Extract the (X, Y) coordinate from the center of the cell holding the provided text.  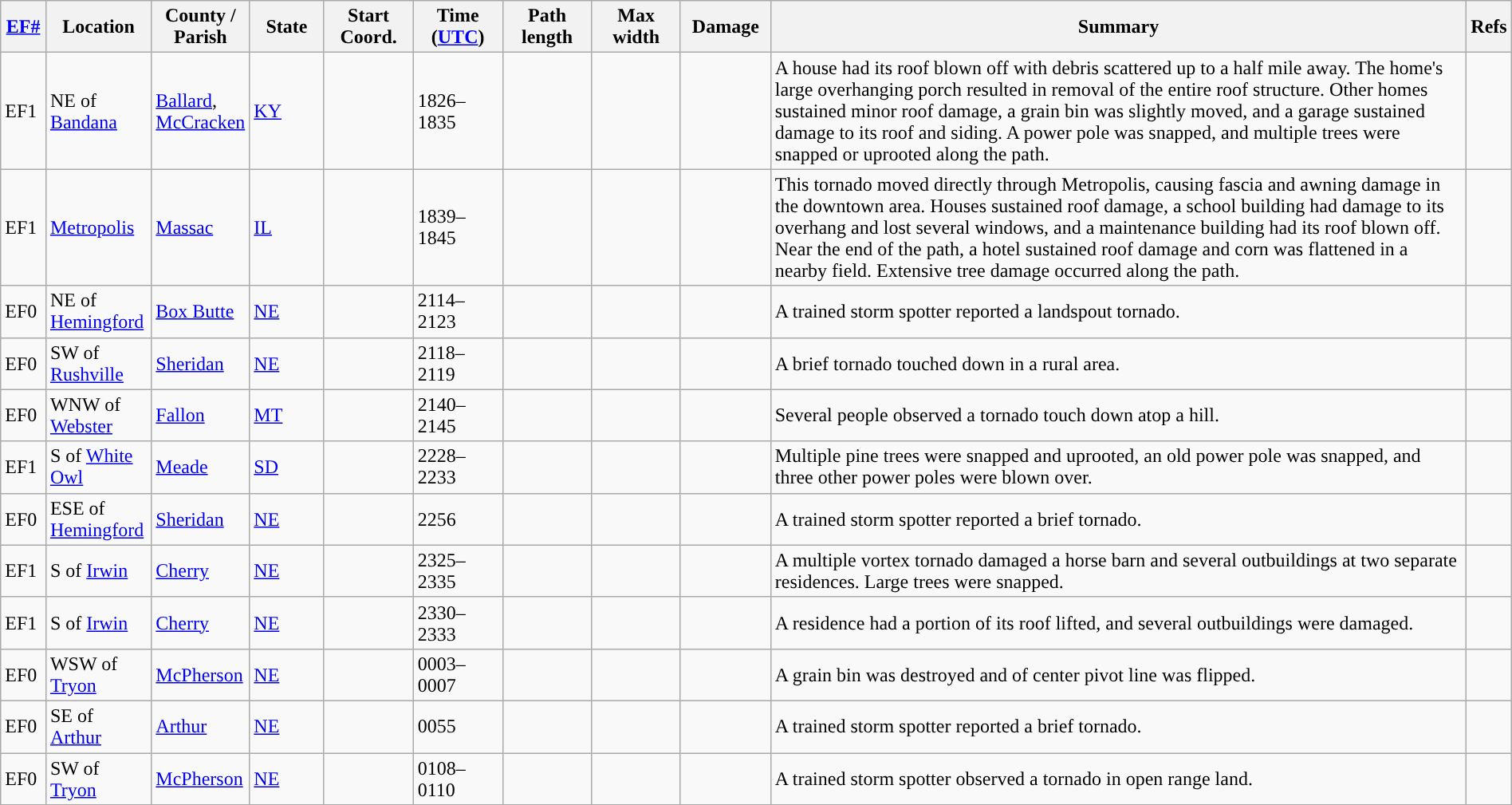
1839–1845 (458, 227)
0055 (458, 726)
Ballard, McCracken (201, 111)
2228–2233 (458, 468)
MT (287, 415)
Location (98, 27)
S of White Owl (98, 468)
2118–2119 (458, 364)
SW of Rushville (98, 364)
Max width (636, 27)
SW of Tryon (98, 779)
Metropolis (98, 227)
WNW of Webster (98, 415)
ESE of Hemingford (98, 519)
Multiple pine trees were snapped and uprooted, an old power pole was snapped, and three other power poles were blown over. (1118, 468)
Massac (201, 227)
NE of Hemingford (98, 311)
A multiple vortex tornado damaged a horse barn and several outbuildings at two separate residences. Large trees were snapped. (1118, 571)
KY (287, 111)
Fallon (201, 415)
0108–0110 (458, 779)
Refs (1490, 27)
1826–1835 (458, 111)
0003–0007 (458, 675)
A residence had a portion of its roof lifted, and several outbuildings were damaged. (1118, 622)
Meade (201, 468)
Arthur (201, 726)
Box Butte (201, 311)
NE of Bandana (98, 111)
2114–2123 (458, 311)
SD (287, 468)
Summary (1118, 27)
Path length (547, 27)
2330–2333 (458, 622)
WSW of Tryon (98, 675)
2256 (458, 519)
Damage (726, 27)
Several people observed a tornado touch down atop a hill. (1118, 415)
2325–2335 (458, 571)
2140–2145 (458, 415)
Time (UTC) (458, 27)
A brief tornado touched down in a rural area. (1118, 364)
State (287, 27)
Start Coord. (368, 27)
EF# (24, 27)
A trained storm spotter observed a tornado in open range land. (1118, 779)
SE of Arthur (98, 726)
County / Parish (201, 27)
A grain bin was destroyed and of center pivot line was flipped. (1118, 675)
A trained storm spotter reported a landspout tornado. (1118, 311)
IL (287, 227)
